Locate the cell with the specified text and output its (x, y) center coordinate. 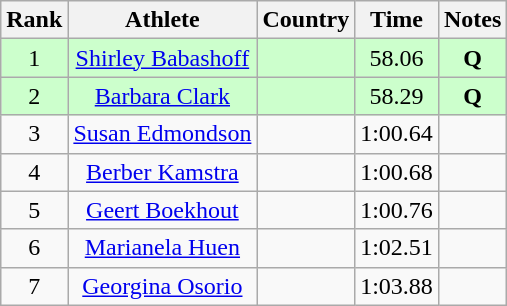
Time (397, 20)
Country (306, 20)
Berber Kamstra (162, 172)
1:03.88 (397, 286)
Marianela Huen (162, 248)
Rank (34, 20)
4 (34, 172)
5 (34, 210)
2 (34, 96)
58.06 (397, 58)
7 (34, 286)
58.29 (397, 96)
Geert Boekhout (162, 210)
1:02.51 (397, 248)
Susan Edmondson (162, 134)
Shirley Babashoff (162, 58)
Notes (472, 20)
Georgina Osorio (162, 286)
1:00.76 (397, 210)
Athlete (162, 20)
1 (34, 58)
Barbara Clark (162, 96)
1:00.64 (397, 134)
3 (34, 134)
6 (34, 248)
1:00.68 (397, 172)
